Extract the [X, Y] coordinate from the center of the cell holding the provided text.  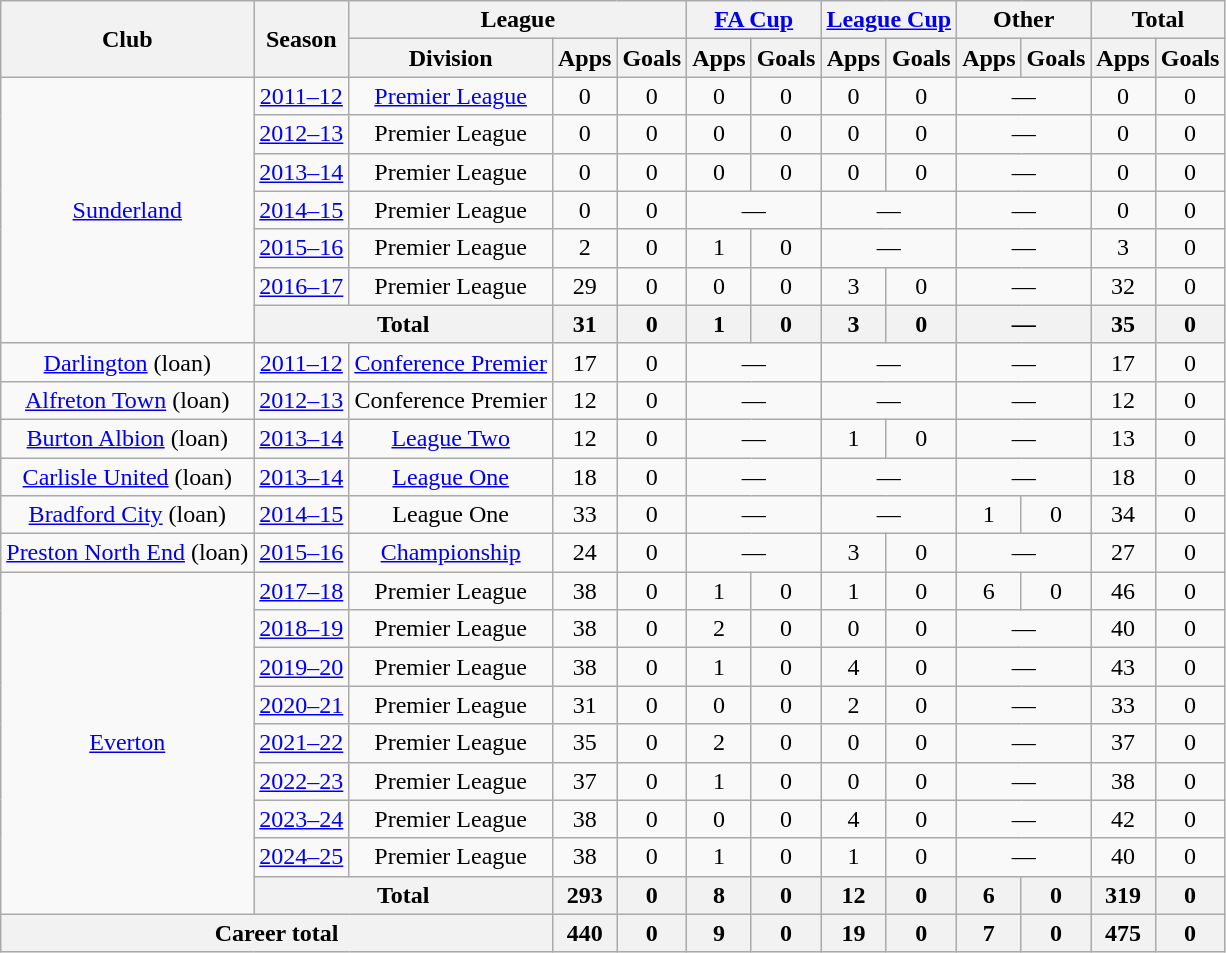
FA Cup [754, 20]
32 [1123, 286]
Championship [451, 553]
2020–21 [302, 705]
42 [1123, 819]
34 [1123, 515]
Carlisle United (loan) [128, 477]
2018–19 [302, 629]
9 [719, 933]
7 [989, 933]
46 [1123, 591]
League Cup [889, 20]
13 [1123, 438]
24 [584, 553]
2017–18 [302, 591]
2022–23 [302, 781]
Other [1024, 20]
19 [854, 933]
Career total [277, 933]
League [518, 20]
2021–22 [302, 743]
293 [584, 895]
27 [1123, 553]
2016–17 [302, 286]
319 [1123, 895]
29 [584, 286]
Bradford City (loan) [128, 515]
Darlington (loan) [128, 362]
8 [719, 895]
Everton [128, 744]
2024–25 [302, 857]
Club [128, 39]
2023–24 [302, 819]
Alfreton Town (loan) [128, 400]
Burton Albion (loan) [128, 438]
43 [1123, 667]
Division [451, 58]
475 [1123, 933]
Preston North End (loan) [128, 553]
Season [302, 39]
440 [584, 933]
2019–20 [302, 667]
League Two [451, 438]
Sunderland [128, 210]
